From the cell containing the given text, extract its center point as (X, Y) coordinate. 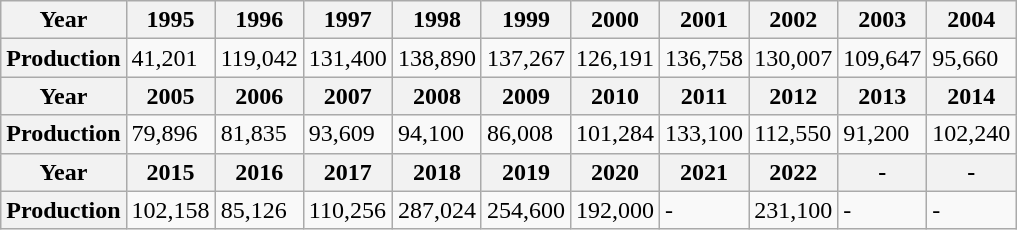
2015 (170, 172)
1998 (436, 20)
101,284 (614, 134)
2001 (704, 20)
2013 (882, 96)
2022 (794, 172)
1996 (259, 20)
2008 (436, 96)
2002 (794, 20)
95,660 (972, 58)
126,191 (614, 58)
112,550 (794, 134)
2004 (972, 20)
79,896 (170, 134)
2009 (526, 96)
133,100 (704, 134)
2012 (794, 96)
2000 (614, 20)
2006 (259, 96)
2007 (348, 96)
93,609 (348, 134)
2010 (614, 96)
1997 (348, 20)
2020 (614, 172)
1995 (170, 20)
109,647 (882, 58)
287,024 (436, 210)
110,256 (348, 210)
102,158 (170, 210)
2019 (526, 172)
2017 (348, 172)
2003 (882, 20)
2021 (704, 172)
85,126 (259, 210)
119,042 (259, 58)
254,600 (526, 210)
2014 (972, 96)
130,007 (794, 58)
41,201 (170, 58)
231,100 (794, 210)
86,008 (526, 134)
2005 (170, 96)
137,267 (526, 58)
136,758 (704, 58)
91,200 (882, 134)
192,000 (614, 210)
81,835 (259, 134)
131,400 (348, 58)
1999 (526, 20)
102,240 (972, 134)
2011 (704, 96)
138,890 (436, 58)
94,100 (436, 134)
2018 (436, 172)
2016 (259, 172)
